Locate the cell with the specified text and output its [x, y] center coordinate. 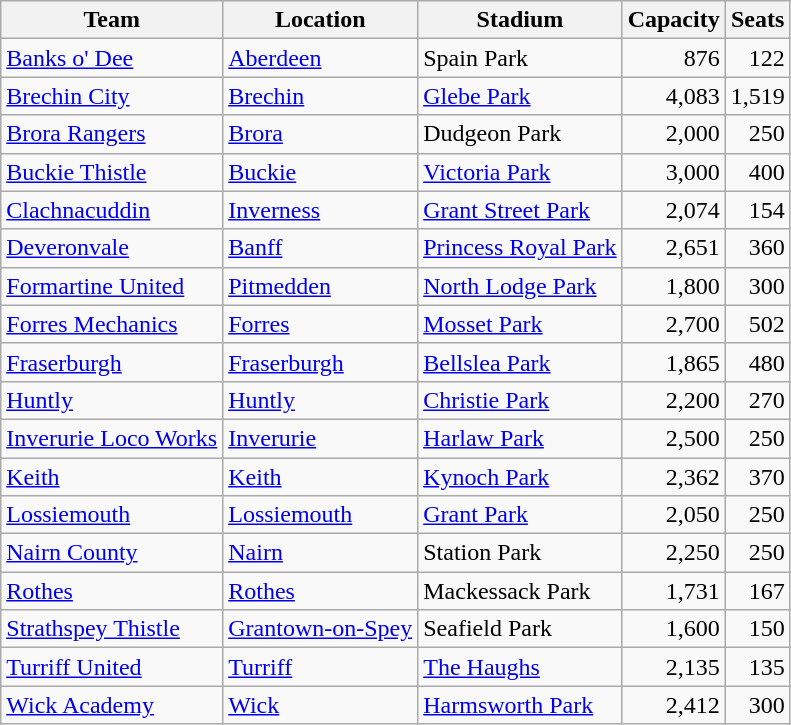
Nairn [320, 553]
4,083 [674, 96]
2,651 [674, 248]
Clachnacuddin [112, 210]
Harlaw Park [520, 438]
Seats [758, 20]
Glebe Park [520, 96]
270 [758, 400]
876 [674, 58]
167 [758, 591]
Buckie Thistle [112, 172]
Location [320, 20]
Brora Rangers [112, 134]
Brechin [320, 96]
Banks o' Dee [112, 58]
3,000 [674, 172]
2,412 [674, 705]
480 [758, 362]
Christie Park [520, 400]
122 [758, 58]
Station Park [520, 553]
2,500 [674, 438]
Wick [320, 705]
400 [758, 172]
Aberdeen [320, 58]
2,050 [674, 515]
2,362 [674, 477]
Grantown-on-Spey [320, 629]
Inverness [320, 210]
Formartine United [112, 286]
Bellslea Park [520, 362]
Grant Park [520, 515]
2,074 [674, 210]
1,731 [674, 591]
Seafield Park [520, 629]
Turriff United [112, 667]
1,519 [758, 96]
Strathspey Thistle [112, 629]
2,000 [674, 134]
Pitmedden [320, 286]
502 [758, 324]
Brora [320, 134]
Kynoch Park [520, 477]
Nairn County [112, 553]
370 [758, 477]
Deveronvale [112, 248]
North Lodge Park [520, 286]
Inverurie [320, 438]
150 [758, 629]
Buckie [320, 172]
The Haughs [520, 667]
Wick Academy [112, 705]
Team [112, 20]
Mackessack Park [520, 591]
2,250 [674, 553]
Spain Park [520, 58]
1,600 [674, 629]
2,700 [674, 324]
Forres Mechanics [112, 324]
Inverurie Loco Works [112, 438]
1,800 [674, 286]
154 [758, 210]
2,135 [674, 667]
135 [758, 667]
Stadium [520, 20]
Turriff [320, 667]
1,865 [674, 362]
Grant Street Park [520, 210]
Brechin City [112, 96]
360 [758, 248]
Banff [320, 248]
Mosset Park [520, 324]
Dudgeon Park [520, 134]
Princess Royal Park [520, 248]
2,200 [674, 400]
Capacity [674, 20]
Forres [320, 324]
Victoria Park [520, 172]
Harmsworth Park [520, 705]
